Output the [x, y] coordinate of the center of the cell containing the given text.  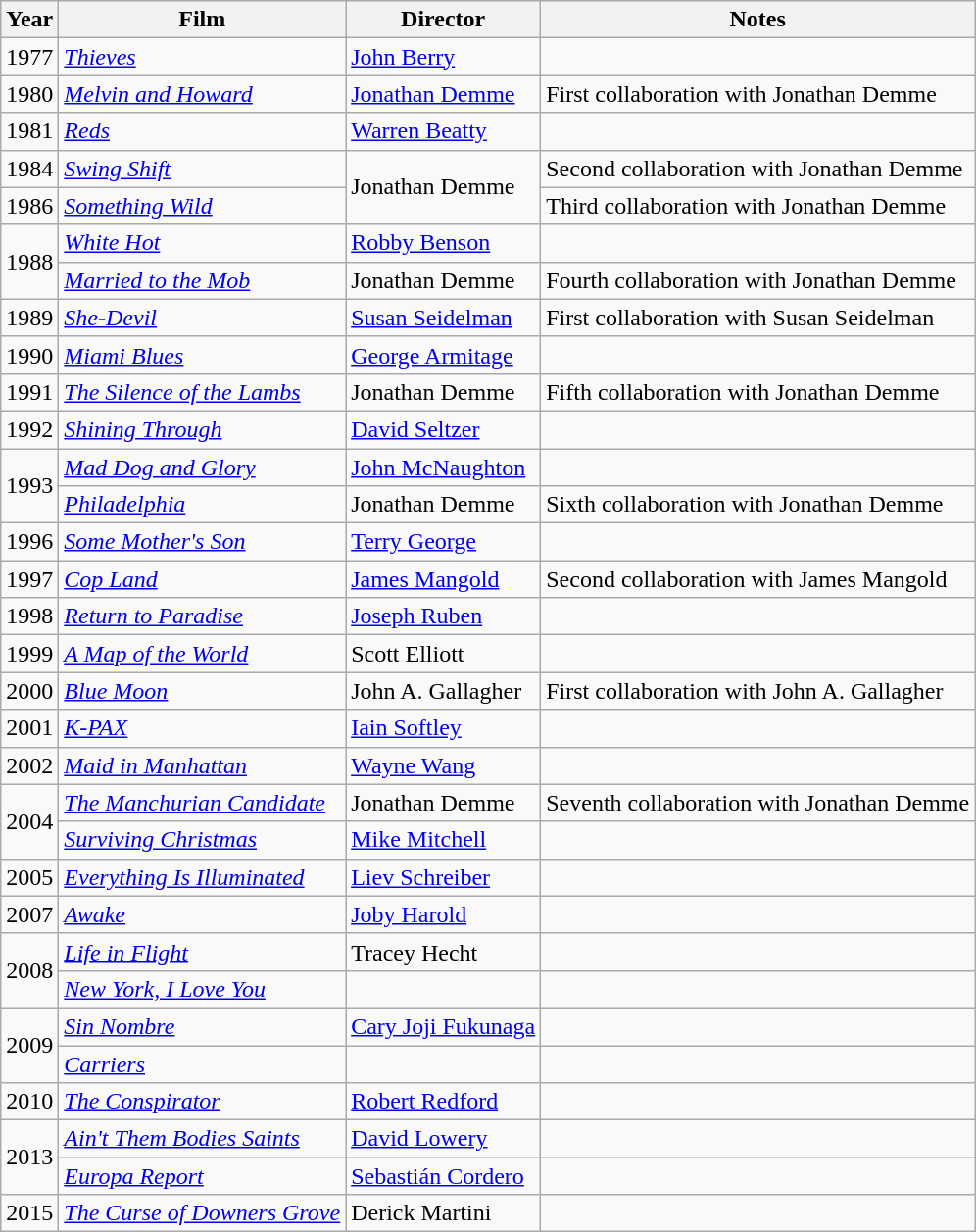
2002 [29, 765]
Joby Harold [443, 914]
2015 [29, 1213]
Derick Martini [443, 1213]
Year [29, 20]
Swing Shift [202, 169]
First collaboration with John A. Gallagher [758, 691]
1999 [29, 654]
Cop Land [202, 579]
Robert Redford [443, 1102]
1988 [29, 262]
2013 [29, 1158]
John McNaughton [443, 468]
Ain't Them Bodies Saints [202, 1139]
2001 [29, 728]
1992 [29, 429]
Shining Through [202, 429]
Life in Flight [202, 952]
1986 [29, 206]
James Mangold [443, 579]
Maid in Manhattan [202, 765]
Wayne Wang [443, 765]
Sebastián Cordero [443, 1176]
Director [443, 20]
Second collaboration with James Mangold [758, 579]
Reds [202, 131]
Fourth collaboration with Jonathan Demme [758, 280]
The Silence of the Lambs [202, 392]
Miami Blues [202, 355]
2007 [29, 914]
Everything Is Illuminated [202, 877]
2000 [29, 691]
White Hot [202, 243]
1990 [29, 355]
Notes [758, 20]
Third collaboration with Jonathan Demme [758, 206]
Sixth collaboration with Jonathan Demme [758, 505]
Philadelphia [202, 505]
John Berry [443, 57]
Seventh collaboration with Jonathan Demme [758, 803]
1998 [29, 616]
Carriers [202, 1063]
A Map of the World [202, 654]
1980 [29, 94]
2009 [29, 1045]
Robby Benson [443, 243]
Liev Schreiber [443, 877]
Something Wild [202, 206]
Iain Softley [443, 728]
2005 [29, 877]
Married to the Mob [202, 280]
Film [202, 20]
The Manchurian Candidate [202, 803]
2004 [29, 821]
Mad Dog and Glory [202, 468]
Susan Seidelman [443, 318]
Scott Elliott [443, 654]
Tracey Hecht [443, 952]
Melvin and Howard [202, 94]
1993 [29, 486]
Terry George [443, 542]
John A. Gallagher [443, 691]
1997 [29, 579]
Awake [202, 914]
K-PAX [202, 728]
Europa Report [202, 1176]
2010 [29, 1102]
New York, I Love You [202, 989]
The Curse of Downers Grove [202, 1213]
The Conspirator [202, 1102]
Warren Beatty [443, 131]
Blue Moon [202, 691]
David Lowery [443, 1139]
1989 [29, 318]
1981 [29, 131]
Fifth collaboration with Jonathan Demme [758, 392]
Some Mother's Son [202, 542]
1996 [29, 542]
1977 [29, 57]
Sin Nombre [202, 1026]
She-Devil [202, 318]
Thieves [202, 57]
Cary Joji Fukunaga [443, 1026]
1984 [29, 169]
Second collaboration with Jonathan Demme [758, 169]
First collaboration with Jonathan Demme [758, 94]
First collaboration with Susan Seidelman [758, 318]
George Armitage [443, 355]
Return to Paradise [202, 616]
Mike Mitchell [443, 840]
2008 [29, 970]
David Seltzer [443, 429]
1991 [29, 392]
Joseph Ruben [443, 616]
Surviving Christmas [202, 840]
